Detect which cell encompasses the target text, then output its (x, y) center coordinate. 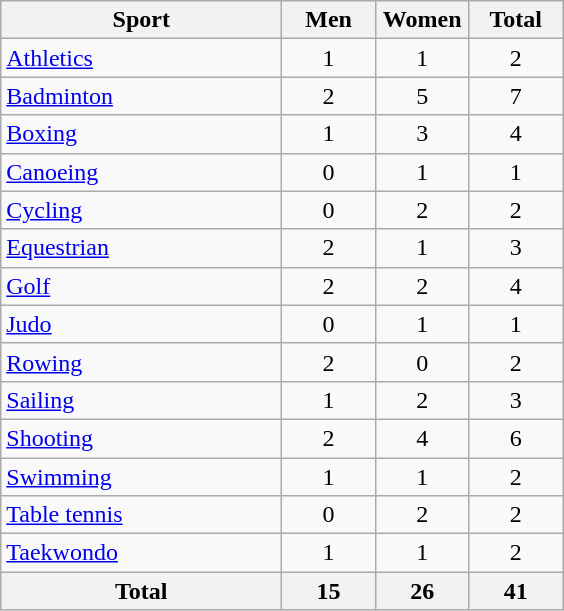
Judo (142, 324)
Boxing (142, 134)
Rowing (142, 362)
Cycling (142, 210)
Sport (142, 20)
Badminton (142, 96)
Women (422, 20)
Equestrian (142, 248)
Golf (142, 286)
5 (422, 96)
Shooting (142, 438)
Athletics (142, 58)
41 (516, 591)
Sailing (142, 400)
26 (422, 591)
6 (516, 438)
Table tennis (142, 515)
Taekwondo (142, 553)
Men (329, 20)
15 (329, 591)
Swimming (142, 477)
7 (516, 96)
Canoeing (142, 172)
